For the text-containing cell, return its midpoint in (x, y) coordinate format. 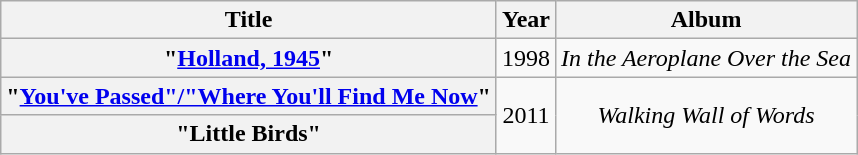
Year (526, 20)
1998 (526, 58)
Walking Wall of Words (706, 115)
Album (706, 20)
In the Aeroplane Over the Sea (706, 58)
"You've Passed"/"Where You'll Find Me Now" (249, 96)
Title (249, 20)
"Holland, 1945" (249, 58)
2011 (526, 115)
"Little Birds" (249, 134)
